Provide the [X, Y] coordinate of the cell's center where the given text is located.  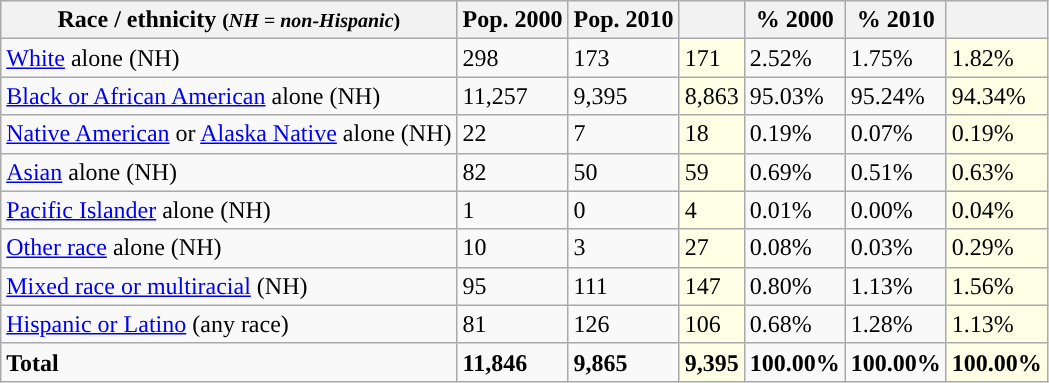
11,846 [512, 362]
Mixed race or multiracial (NH) [229, 286]
106 [712, 324]
95 [512, 286]
0.29% [996, 248]
0.03% [896, 248]
3 [624, 248]
10 [512, 248]
9,865 [624, 362]
2.52% [794, 58]
4 [712, 210]
171 [712, 58]
0.63% [996, 172]
94.34% [996, 96]
1.56% [996, 286]
1.82% [996, 58]
0.00% [896, 210]
126 [624, 324]
8,863 [712, 96]
1.75% [896, 58]
111 [624, 286]
0.68% [794, 324]
0.08% [794, 248]
0 [624, 210]
Hispanic or Latino (any race) [229, 324]
0.80% [794, 286]
81 [512, 324]
95.03% [794, 96]
18 [712, 134]
22 [512, 134]
0.07% [896, 134]
27 [712, 248]
Native American or Alaska Native alone (NH) [229, 134]
Pop. 2000 [512, 20]
50 [624, 172]
11,257 [512, 96]
82 [512, 172]
1 [512, 210]
0.04% [996, 210]
173 [624, 58]
95.24% [896, 96]
59 [712, 172]
1.28% [896, 324]
0.01% [794, 210]
% 2010 [896, 20]
0.51% [896, 172]
7 [624, 134]
% 2000 [794, 20]
Race / ethnicity (NH = non-Hispanic) [229, 20]
Asian alone (NH) [229, 172]
White alone (NH) [229, 58]
147 [712, 286]
Pacific Islander alone (NH) [229, 210]
0.69% [794, 172]
298 [512, 58]
Other race alone (NH) [229, 248]
Black or African American alone (NH) [229, 96]
Pop. 2010 [624, 20]
Total [229, 362]
